Identify which cell holds the provided text, then report its (x, y) central coordinate. 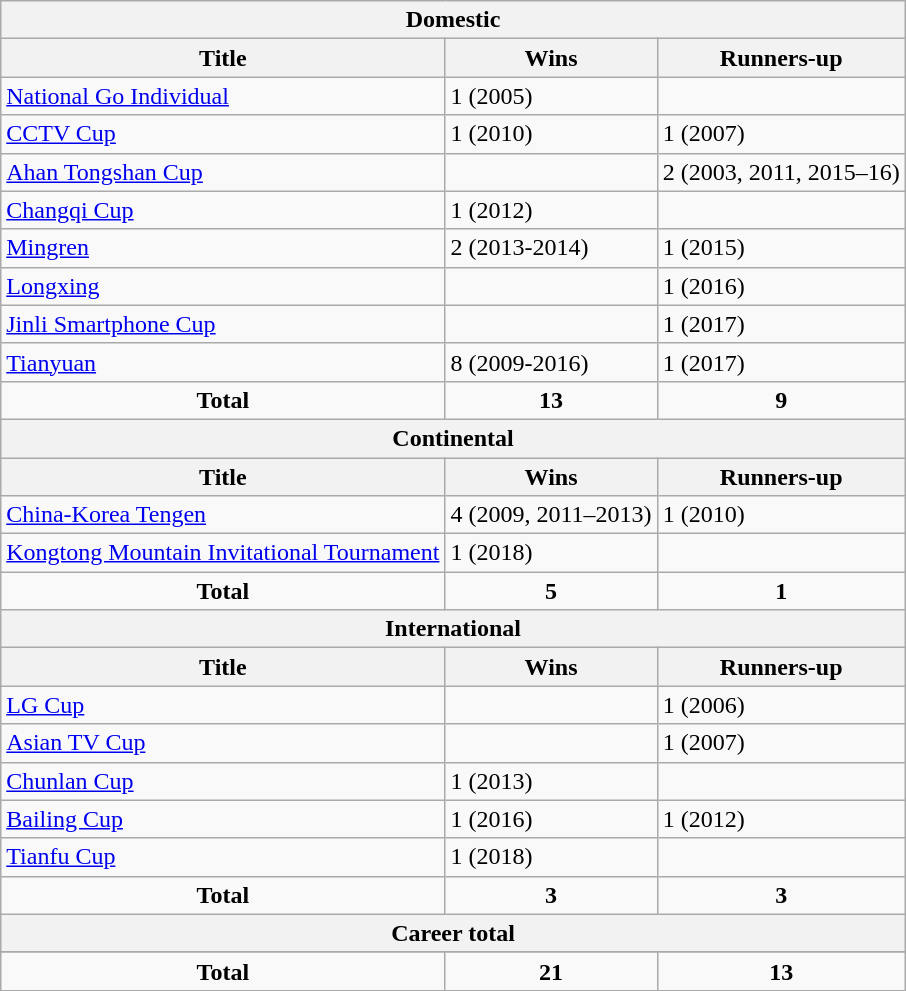
CCTV Cup (223, 134)
Tianfu Cup (223, 857)
2 (2003, 2011, 2015–16) (781, 172)
China-Korea Tengen (223, 515)
Kongtong Mountain Invitational Tournament (223, 553)
2 (2013-2014) (551, 248)
4 (2009, 2011–2013) (551, 515)
LG Cup (223, 705)
Asian TV Cup (223, 743)
5 (551, 591)
1 (2013) (551, 781)
Chunlan Cup (223, 781)
1 (2015) (781, 248)
Mingren (223, 248)
Bailing Cup (223, 819)
Continental (454, 438)
Domestic (454, 20)
Ahan Tongshan Cup (223, 172)
Tianyuan (223, 362)
Changqi Cup (223, 210)
Longxing (223, 286)
Career total (454, 933)
1 (2005) (551, 96)
1 (2006) (781, 705)
International (454, 629)
9 (781, 400)
National Go Individual (223, 96)
Jinli Smartphone Cup (223, 324)
21 (551, 971)
8 (2009-2016) (551, 362)
1 (781, 591)
